For the text-containing cell, return its midpoint in (X, Y) coordinate format. 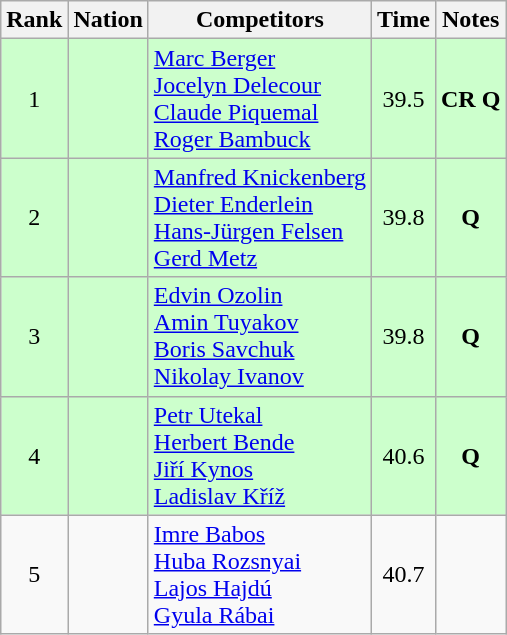
Marc BergerJocelyn DelecourClaude PiquemalRoger Bambuck (260, 98)
Edvin OzolinAmin TuyakovBoris SavchukNikolay Ivanov (260, 336)
Time (403, 20)
3 (34, 336)
40.6 (403, 456)
Imre BabosHuba RozsnyaiLajos HajdúGyula Rábai (260, 574)
4 (34, 456)
Competitors (260, 20)
2 (34, 218)
40.7 (403, 574)
Manfred KnickenbergDieter EnderleinHans-Jürgen FelsenGerd Metz (260, 218)
CR Q (470, 98)
Rank (34, 20)
39.5 (403, 98)
5 (34, 574)
Nation (108, 20)
Petr UtekalHerbert BendeJiří KynosLadislav Kříž (260, 456)
Notes (470, 20)
1 (34, 98)
